Capture the cell that displays the provided text and extract its (x, y) central coordinate. 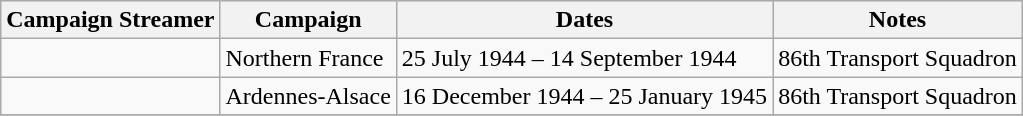
Dates (584, 20)
Campaign (308, 20)
Northern France (308, 58)
16 December 1944 – 25 January 1945 (584, 96)
Campaign Streamer (110, 20)
Ardennes-Alsace (308, 96)
Notes (898, 20)
25 July 1944 – 14 September 1944 (584, 58)
